Identify which cell holds the provided text, then report its [X, Y] central coordinate. 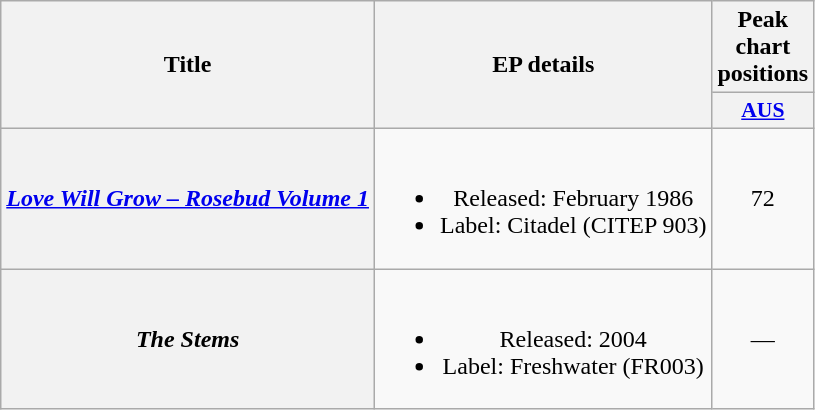
Love Will Grow – Rosebud Volume 1 [188, 198]
Title [188, 65]
Released: 2004Label: Freshwater (FR003) [544, 338]
Peak chart positions [763, 47]
— [763, 338]
AUS [763, 111]
Released: February 1986Label: Citadel (CITEP 903) [544, 198]
EP details [544, 65]
72 [763, 198]
The Stems [188, 338]
